Search for the cell housing the specified text and yield its (X, Y) center coordinate. 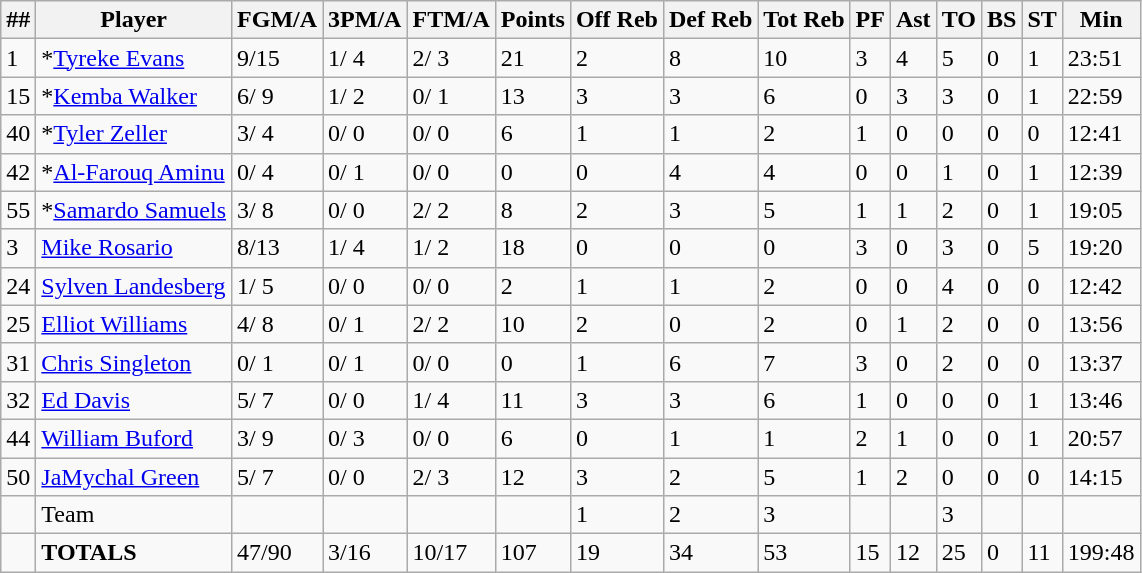
3/ 4 (278, 134)
20:57 (1101, 438)
*Tyler Zeller (134, 134)
18 (532, 248)
Def Reb (710, 20)
14:15 (1101, 477)
12:41 (1101, 134)
42 (18, 172)
12:39 (1101, 172)
Team (134, 515)
ST (1042, 20)
55 (18, 210)
3/16 (365, 553)
19 (616, 553)
TO (958, 20)
10/17 (451, 553)
6/ 9 (278, 96)
3/ 8 (278, 210)
Mike Rosario (134, 248)
*Al-Farouq Aminu (134, 172)
4/ 8 (278, 324)
22:59 (1101, 96)
Ed Davis (134, 400)
Ast (913, 20)
9/15 (278, 58)
FTM/A (451, 20)
## (18, 20)
Player (134, 20)
53 (804, 553)
199:48 (1101, 553)
Points (532, 20)
44 (18, 438)
Min (1101, 20)
0/ 3 (365, 438)
50 (18, 477)
Chris Singleton (134, 362)
1/ 5 (278, 286)
107 (532, 553)
Tot Reb (804, 20)
William Buford (134, 438)
13:56 (1101, 324)
*Tyreke Evans (134, 58)
19:05 (1101, 210)
31 (18, 362)
BS (1001, 20)
3/ 9 (278, 438)
21 (532, 58)
3PM/A (365, 20)
7 (804, 362)
13 (532, 96)
Elliot Williams (134, 324)
Sylven Landesberg (134, 286)
12:42 (1101, 286)
24 (18, 286)
8/13 (278, 248)
40 (18, 134)
TOTALS (134, 553)
0/ 4 (278, 172)
34 (710, 553)
FGM/A (278, 20)
JaMychal Green (134, 477)
23:51 (1101, 58)
*Kemba Walker (134, 96)
Off Reb (616, 20)
PF (870, 20)
47/90 (278, 553)
13:46 (1101, 400)
32 (18, 400)
*Samardo Samuels (134, 210)
19:20 (1101, 248)
13:37 (1101, 362)
